Output the (X, Y) coordinate of the center of the cell containing the given text.  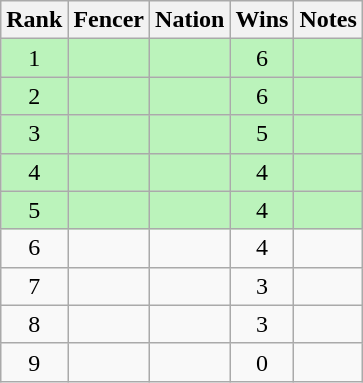
Nation (190, 20)
9 (34, 362)
7 (34, 286)
Fencer (109, 20)
Wins (262, 20)
1 (34, 58)
0 (262, 362)
8 (34, 324)
2 (34, 96)
Notes (328, 20)
Rank (34, 20)
